Determine the (X, Y) coordinate at the center of the cell enclosing the given text.  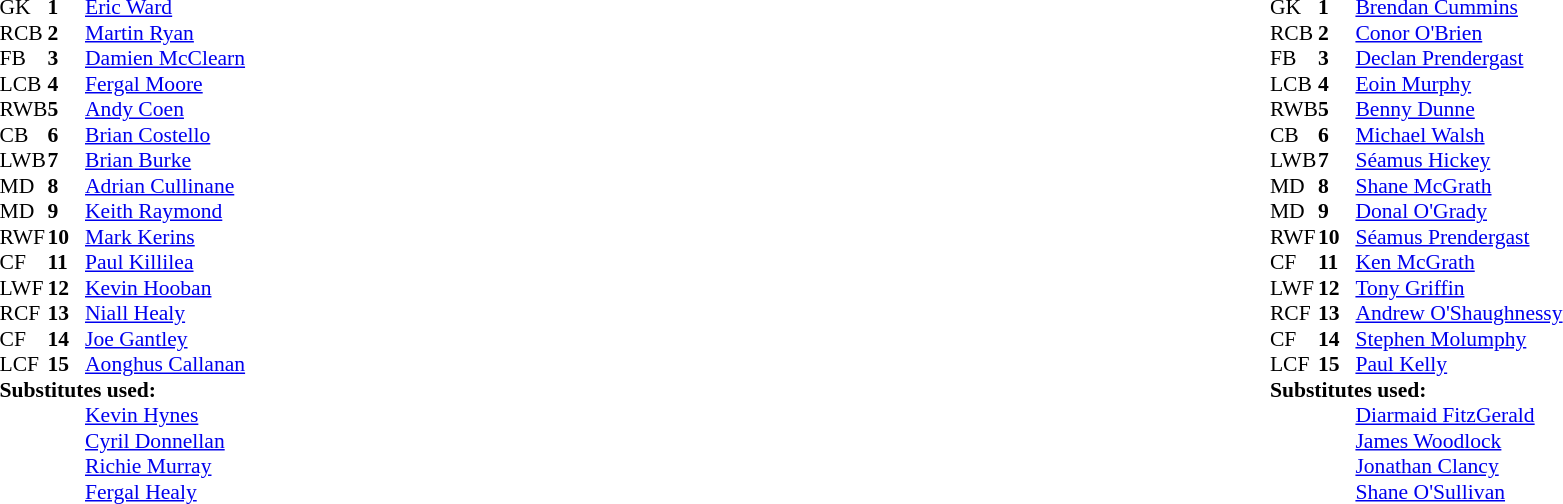
Damien McClearn (165, 59)
Séamus Prendergast (1458, 237)
Benny Dunne (1458, 109)
Brian Costello (165, 135)
Stephen Molumphy (1458, 339)
Ken McGrath (1458, 263)
Conor O'Brien (1458, 33)
Diarmaid FitzGerald (1458, 415)
Brian Burke (165, 161)
Joe Gantley (165, 339)
Séamus Hickey (1458, 161)
Keith Raymond (165, 211)
Martin Ryan (165, 33)
Andy Coen (165, 109)
Aonghus Callanan (165, 365)
Niall Healy (165, 313)
Donal O'Grady (1458, 211)
Paul Kelly (1458, 365)
Jonathan Clancy (1458, 467)
Paul Killilea (165, 263)
Declan Prendergast (1458, 59)
Kevin Hooban (165, 288)
Eoin Murphy (1458, 84)
Adrian Cullinane (165, 186)
Tony Griffin (1458, 288)
Andrew O'Shaughnessy (1458, 313)
Richie Murray (165, 467)
Shane McGrath (1458, 186)
Mark Kerins (165, 237)
Cyril Donnellan (165, 441)
Kevin Hynes (165, 415)
James Woodlock (1458, 441)
Michael Walsh (1458, 135)
Fergal Moore (165, 84)
